Pinpoint the cell where the given text exists, returning its (x, y) midpoint coordinate. 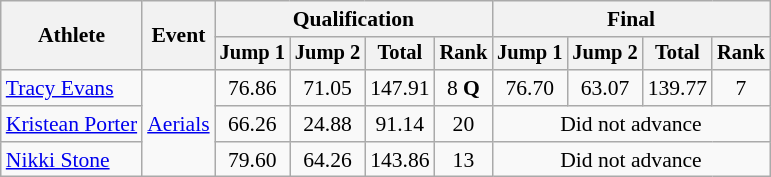
76.86 (252, 88)
91.14 (400, 124)
63.07 (604, 88)
Athlete (72, 36)
76.70 (530, 88)
Qualification (354, 19)
139.77 (678, 88)
66.26 (252, 124)
Event (178, 36)
Did not advance (631, 124)
Kristean Porter (72, 124)
20 (464, 124)
7 (741, 88)
147.91 (400, 88)
Final (631, 19)
8 Q (464, 88)
Tracy Evans (72, 88)
71.05 (328, 88)
24.88 (328, 124)
Aerials (178, 124)
